Locate the cell with the specified text and output its [x, y] center coordinate. 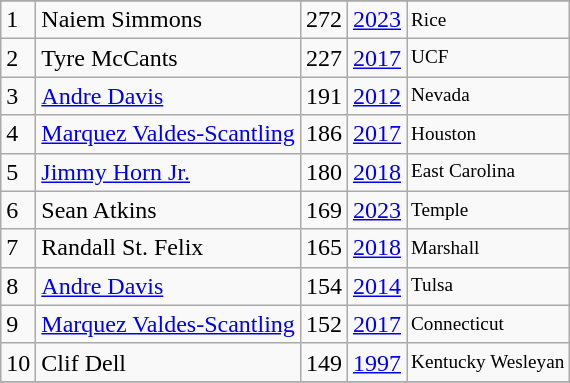
9 [18, 324]
UCF [487, 58]
2012 [376, 96]
272 [324, 20]
10 [18, 362]
154 [324, 286]
Nevada [487, 96]
Naiem Simmons [168, 20]
Rice [487, 20]
Connecticut [487, 324]
1 [18, 20]
Jimmy Horn Jr. [168, 172]
Marshall [487, 248]
2 [18, 58]
Kentucky Wesleyan [487, 362]
186 [324, 134]
152 [324, 324]
191 [324, 96]
169 [324, 210]
1997 [376, 362]
Tulsa [487, 286]
149 [324, 362]
Houston [487, 134]
227 [324, 58]
Clif Dell [168, 362]
7 [18, 248]
Sean Atkins [168, 210]
East Carolina [487, 172]
5 [18, 172]
6 [18, 210]
3 [18, 96]
2014 [376, 286]
Tyre McCants [168, 58]
8 [18, 286]
180 [324, 172]
Temple [487, 210]
4 [18, 134]
Randall St. Felix [168, 248]
165 [324, 248]
